Detect which cell encompasses the target text, then output its (x, y) center coordinate. 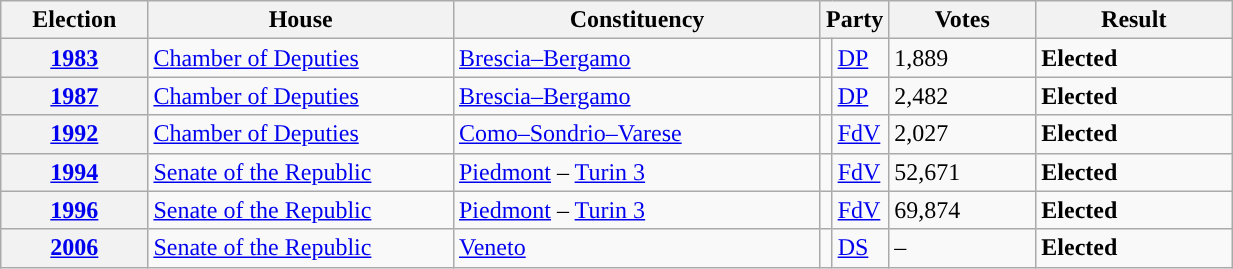
Votes (962, 20)
Election (74, 20)
1992 (74, 134)
1983 (74, 58)
Party (854, 20)
69,874 (962, 210)
2,027 (962, 134)
1996 (74, 210)
52,671 (962, 172)
2006 (74, 248)
– (962, 248)
1994 (74, 172)
2,482 (962, 96)
Como–Sondrio–Varese (636, 134)
House (301, 20)
DS (860, 248)
Veneto (636, 248)
Result (1134, 20)
1,889 (962, 58)
Constituency (636, 20)
1987 (74, 96)
